From the cell containing the given text, extract its center point as [x, y] coordinate. 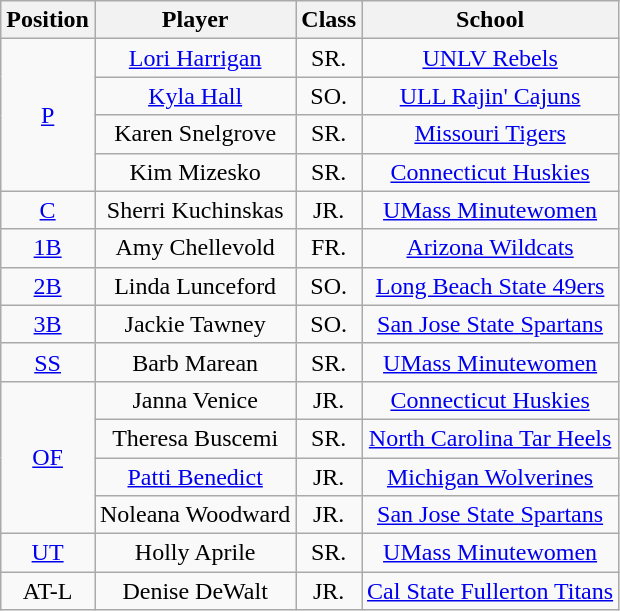
North Carolina Tar Heels [490, 438]
1B [48, 248]
Missouri Tigers [490, 134]
2B [48, 286]
Theresa Buscemi [194, 438]
Lori Harrigan [194, 58]
Player [194, 20]
Patti Benedict [194, 477]
FR. [329, 248]
Janna Venice [194, 400]
P [48, 115]
UT [48, 553]
School [490, 20]
Kyla Hall [194, 96]
Barb Marean [194, 362]
ULL Rajin' Cajuns [490, 96]
Denise DeWalt [194, 591]
Long Beach State 49ers [490, 286]
Michigan Wolverines [490, 477]
UNLV Rebels [490, 58]
Cal State Fullerton Titans [490, 591]
Jackie Tawney [194, 324]
Holly Aprile [194, 553]
3B [48, 324]
Karen Snelgrove [194, 134]
AT-L [48, 591]
SS [48, 362]
Amy Chellevold [194, 248]
Position [48, 20]
Noleana Woodward [194, 515]
Kim Mizesko [194, 172]
Sherri Kuchinskas [194, 210]
C [48, 210]
Arizona Wildcats [490, 248]
Linda Lunceford [194, 286]
OF [48, 457]
Class [329, 20]
